Return the [x, y] coordinate for the center point of the cell that contains the specified text.  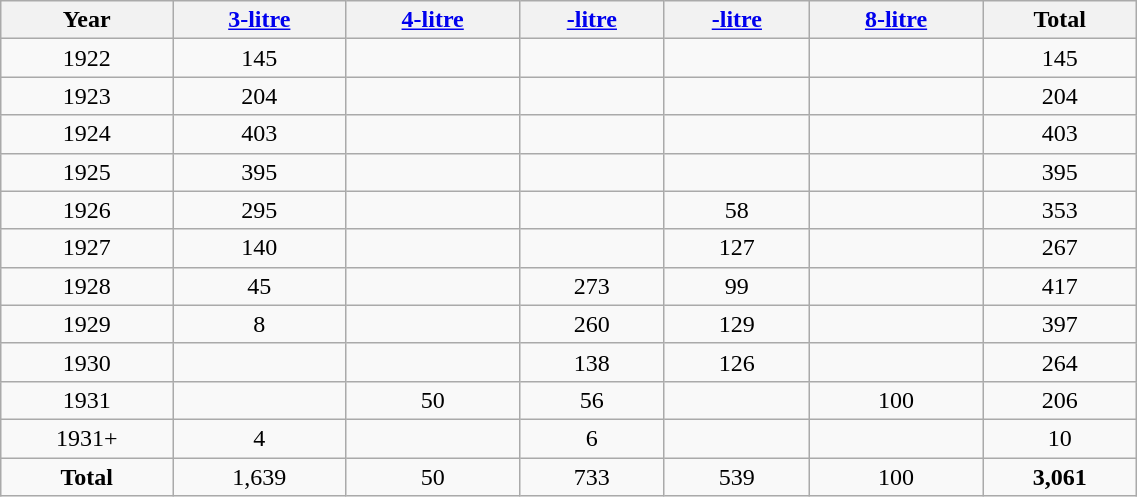
3,061 [1060, 477]
6 [592, 438]
10 [1060, 438]
1931 [87, 400]
4 [260, 438]
1928 [87, 286]
733 [592, 477]
539 [736, 477]
1924 [87, 134]
Year [87, 20]
140 [260, 248]
1927 [87, 248]
56 [592, 400]
99 [736, 286]
129 [736, 324]
295 [260, 210]
273 [592, 286]
1926 [87, 210]
1925 [87, 172]
1,639 [260, 477]
1922 [87, 58]
127 [736, 248]
1930 [87, 362]
4-litre [432, 20]
1931+ [87, 438]
353 [1060, 210]
260 [592, 324]
417 [1060, 286]
45 [260, 286]
206 [1060, 400]
8-litre [896, 20]
397 [1060, 324]
8 [260, 324]
3-litre [260, 20]
1929 [87, 324]
58 [736, 210]
138 [592, 362]
1923 [87, 96]
126 [736, 362]
267 [1060, 248]
264 [1060, 362]
